Extract the (x, y) coordinate from the center of the cell holding the provided text.  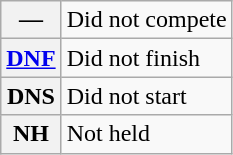
Not held (146, 134)
Did not finish (146, 58)
NH (31, 134)
Did not compete (146, 20)
— (31, 20)
Did not start (146, 96)
DNF (31, 58)
DNS (31, 96)
